For the text-containing cell, return its midpoint in [x, y] coordinate format. 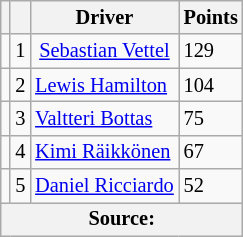
75 [211, 118]
Lewis Hamilton [104, 85]
Points [211, 17]
Sebastian Vettel [104, 51]
Daniel Ricciardo [104, 186]
2 [20, 85]
5 [20, 186]
Source: [122, 219]
Driver [104, 17]
129 [211, 51]
Kimi Räikkönen [104, 152]
67 [211, 152]
4 [20, 152]
52 [211, 186]
1 [20, 51]
104 [211, 85]
3 [20, 118]
Valtteri Bottas [104, 118]
